Determine the (x, y) coordinate at the center of the cell enclosing the given text.  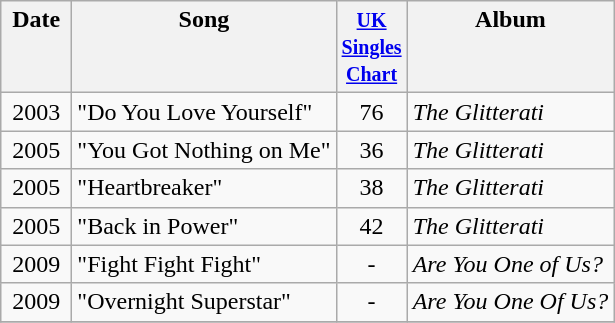
38 (372, 188)
76 (372, 112)
UK Singles Chart (372, 47)
"Do You Love Yourself" (204, 112)
"Overnight Superstar" (204, 302)
Are You One of Us? (510, 264)
2003 (36, 112)
Date (36, 47)
Song (204, 47)
"Heartbreaker" (204, 188)
Album (510, 47)
42 (372, 226)
"Back in Power" (204, 226)
36 (372, 150)
"You Got Nothing on Me" (204, 150)
"Fight Fight Fight" (204, 264)
Are You One Of Us? (510, 302)
